From the cell containing the given text, extract its center point as (X, Y) coordinate. 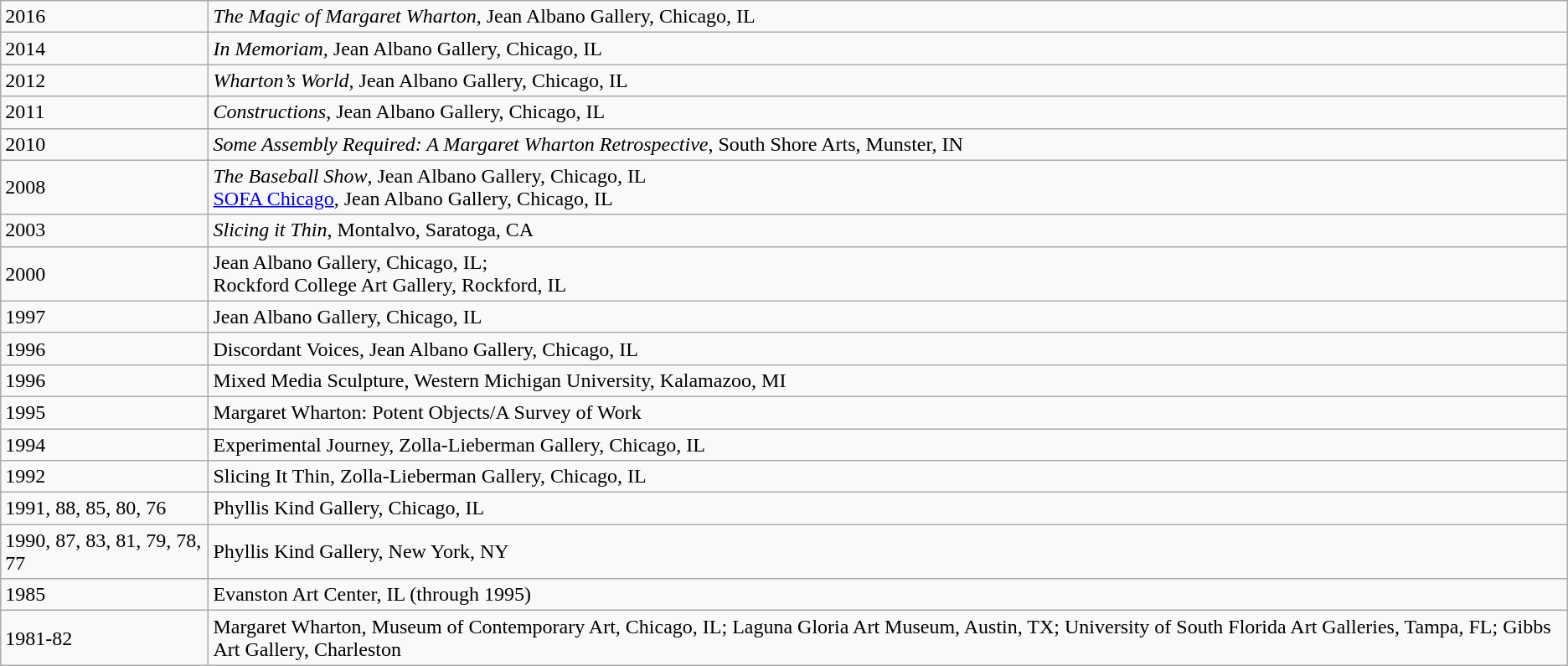
Jean Albano Gallery, Chicago, IL (888, 317)
1985 (105, 595)
2014 (105, 49)
In Memoriam, Jean Albano Gallery, Chicago, IL (888, 49)
Wharton’s World, Jean Albano Gallery, Chicago, IL (888, 80)
2016 (105, 17)
2010 (105, 144)
2000 (105, 273)
2003 (105, 230)
1990, 87, 83, 81, 79, 78, 77 (105, 551)
2008 (105, 188)
Phyllis Kind Gallery, New York, NY (888, 551)
Margaret Wharton: Potent Objects/A Survey of Work (888, 412)
2011 (105, 112)
1991, 88, 85, 80, 76 (105, 509)
Some Assembly Required: A Margaret Wharton Retrospective, South Shore Arts, Munster, IN (888, 144)
Jean Albano Gallery, Chicago, IL;Rockford College Art Gallery, Rockford, IL (888, 273)
Experimental Journey, Zolla-Lieberman Gallery, Chicago, IL (888, 445)
1981-82 (105, 638)
The Baseball Show, Jean Albano Gallery, Chicago, ILSOFA Chicago, Jean Albano Gallery, Chicago, IL (888, 188)
Phyllis Kind Gallery, Chicago, IL (888, 509)
1997 (105, 317)
Slicing It Thin, Zolla-Lieberman Gallery, Chicago, IL (888, 477)
1995 (105, 412)
The Magic of Margaret Wharton, Jean Albano Gallery, Chicago, IL (888, 17)
Constructions, Jean Albano Gallery, Chicago, IL (888, 112)
Slicing it Thin, Montalvo, Saratoga, CA (888, 230)
Evanston Art Center, IL (through 1995) (888, 595)
Mixed Media Sculpture, Western Michigan University, Kalamazoo, MI (888, 380)
1994 (105, 445)
Discordant Voices, Jean Albano Gallery, Chicago, IL (888, 348)
1992 (105, 477)
2012 (105, 80)
